Scan for the cell matching the given text and deliver its [x, y] coordinate at center. 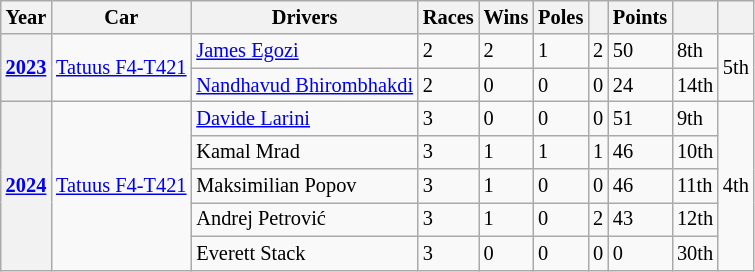
Points [640, 17]
Poles [560, 17]
9th [695, 118]
Drivers [304, 17]
2024 [26, 185]
Races [448, 17]
Car [121, 17]
43 [640, 219]
2023 [26, 68]
Kamal Mrad [304, 152]
Andrej Petrović [304, 219]
30th [695, 253]
4th [736, 185]
Year [26, 17]
14th [695, 85]
10th [695, 152]
Wins [506, 17]
Davide Larini [304, 118]
Everett Stack [304, 253]
James Egozi [304, 51]
5th [736, 68]
51 [640, 118]
11th [695, 186]
50 [640, 51]
Nandhavud Bhirombhakdi [304, 85]
8th [695, 51]
24 [640, 85]
12th [695, 219]
Maksimilian Popov [304, 186]
